For the text-containing cell, return its midpoint in (X, Y) coordinate format. 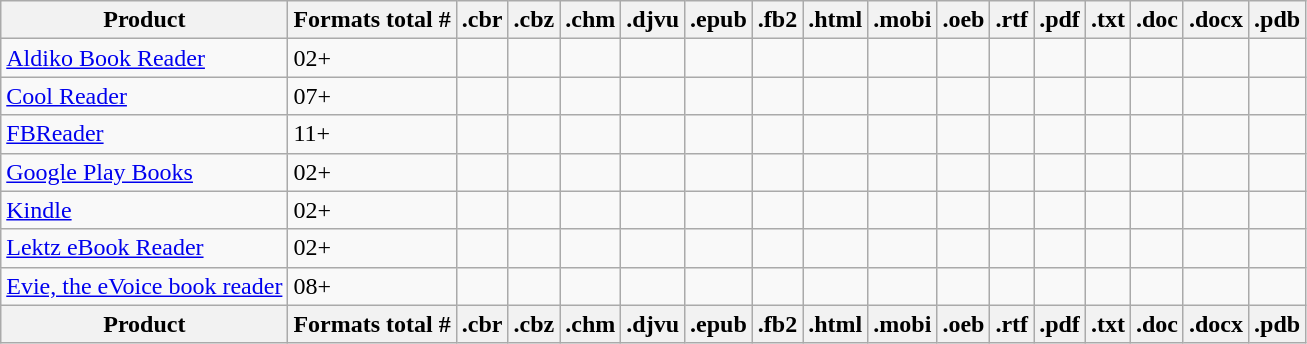
08+ (372, 286)
Google Play Books (144, 172)
Aldiko Book Reader (144, 58)
Evie, the eVoice book reader (144, 286)
11+ (372, 134)
07+ (372, 96)
Kindle (144, 210)
FBReader (144, 134)
Lektz eBook Reader (144, 248)
Cool Reader (144, 96)
